Identify which cell holds the provided text, then report its [x, y] central coordinate. 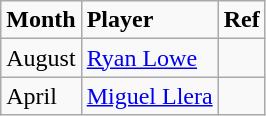
Player [150, 20]
April [41, 96]
August [41, 58]
Miguel Llera [150, 96]
Ref [242, 20]
Month [41, 20]
Ryan Lowe [150, 58]
